From the cell containing the given text, extract its center point as [x, y] coordinate. 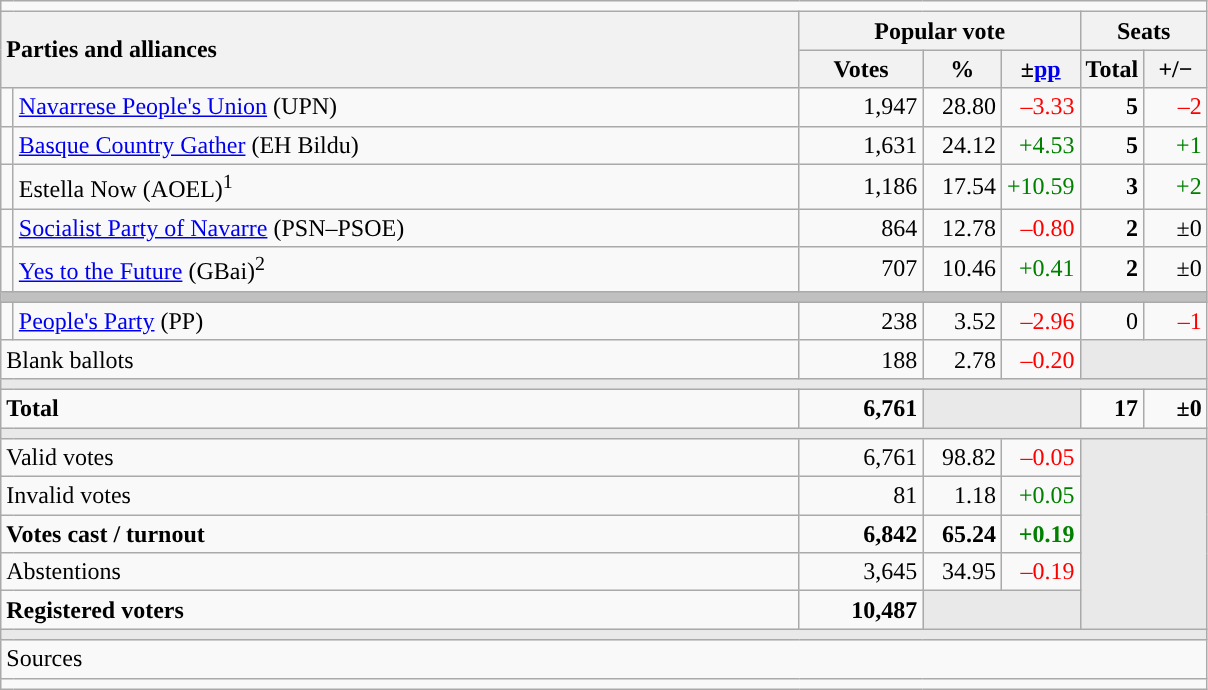
+0.41 [1040, 270]
98.82 [962, 458]
+1 [1176, 145]
+0.19 [1040, 534]
Seats [1144, 31]
Parties and alliances [400, 50]
17.54 [962, 186]
864 [861, 228]
People's Party (PP) [406, 321]
–0.05 [1040, 458]
Socialist Party of Navarre (PSN–PSOE) [406, 228]
Basque Country Gather (EH Bildu) [406, 145]
Abstentions [400, 572]
17 [1112, 408]
+0.05 [1040, 496]
Navarrese People's Union (UPN) [406, 107]
65.24 [962, 534]
Invalid votes [400, 496]
+10.59 [1040, 186]
±pp [1040, 69]
+/− [1176, 69]
Votes cast / turnout [400, 534]
–2.96 [1040, 321]
–3.33 [1040, 107]
Registered voters [400, 610]
–2 [1176, 107]
2.78 [962, 359]
10,487 [861, 610]
Valid votes [400, 458]
3 [1112, 186]
–0.80 [1040, 228]
28.80 [962, 107]
6,842 [861, 534]
3.52 [962, 321]
+2 [1176, 186]
707 [861, 270]
24.12 [962, 145]
Estella Now (AOEL)1 [406, 186]
–0.19 [1040, 572]
% [962, 69]
Yes to the Future (GBai)2 [406, 270]
1,186 [861, 186]
81 [861, 496]
238 [861, 321]
0 [1112, 321]
Sources [604, 659]
1.18 [962, 496]
Popular vote [940, 31]
Blank ballots [400, 359]
–1 [1176, 321]
34.95 [962, 572]
10.46 [962, 270]
1,631 [861, 145]
12.78 [962, 228]
Votes [861, 69]
1,947 [861, 107]
–0.20 [1040, 359]
+4.53 [1040, 145]
188 [861, 359]
3,645 [861, 572]
